Detect which cell encompasses the target text, then output its (x, y) center coordinate. 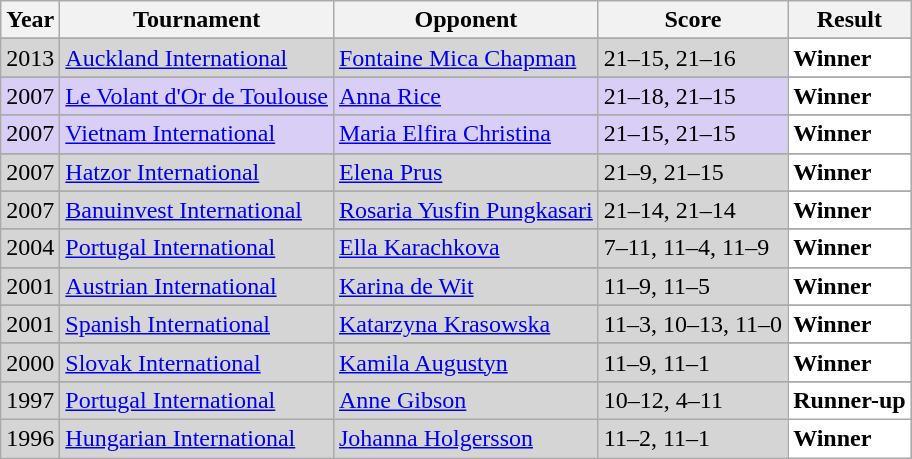
2000 (30, 362)
11–3, 10–13, 11–0 (692, 324)
11–2, 11–1 (692, 438)
Slovak International (197, 362)
Elena Prus (466, 172)
Runner-up (850, 400)
Kamila Augustyn (466, 362)
Le Volant d'Or de Toulouse (197, 96)
Maria Elfira Christina (466, 134)
Year (30, 20)
Fontaine Mica Chapman (466, 58)
21–18, 21–15 (692, 96)
2004 (30, 248)
Austrian International (197, 286)
1997 (30, 400)
Score (692, 20)
Vietnam International (197, 134)
Ella Karachkova (466, 248)
Hungarian International (197, 438)
2013 (30, 58)
21–15, 21–15 (692, 134)
21–9, 21–15 (692, 172)
11–9, 11–5 (692, 286)
Anna Rice (466, 96)
Katarzyna Krasowska (466, 324)
Rosaria Yusfin Pungkasari (466, 210)
1996 (30, 438)
Anne Gibson (466, 400)
21–14, 21–14 (692, 210)
Banuinvest International (197, 210)
7–11, 11–4, 11–9 (692, 248)
Result (850, 20)
Hatzor International (197, 172)
11–9, 11–1 (692, 362)
Johanna Holgersson (466, 438)
Karina de Wit (466, 286)
Tournament (197, 20)
Opponent (466, 20)
Auckland International (197, 58)
21–15, 21–16 (692, 58)
Spanish International (197, 324)
10–12, 4–11 (692, 400)
